Detect which cell encompasses the target text, then output its [x, y] center coordinate. 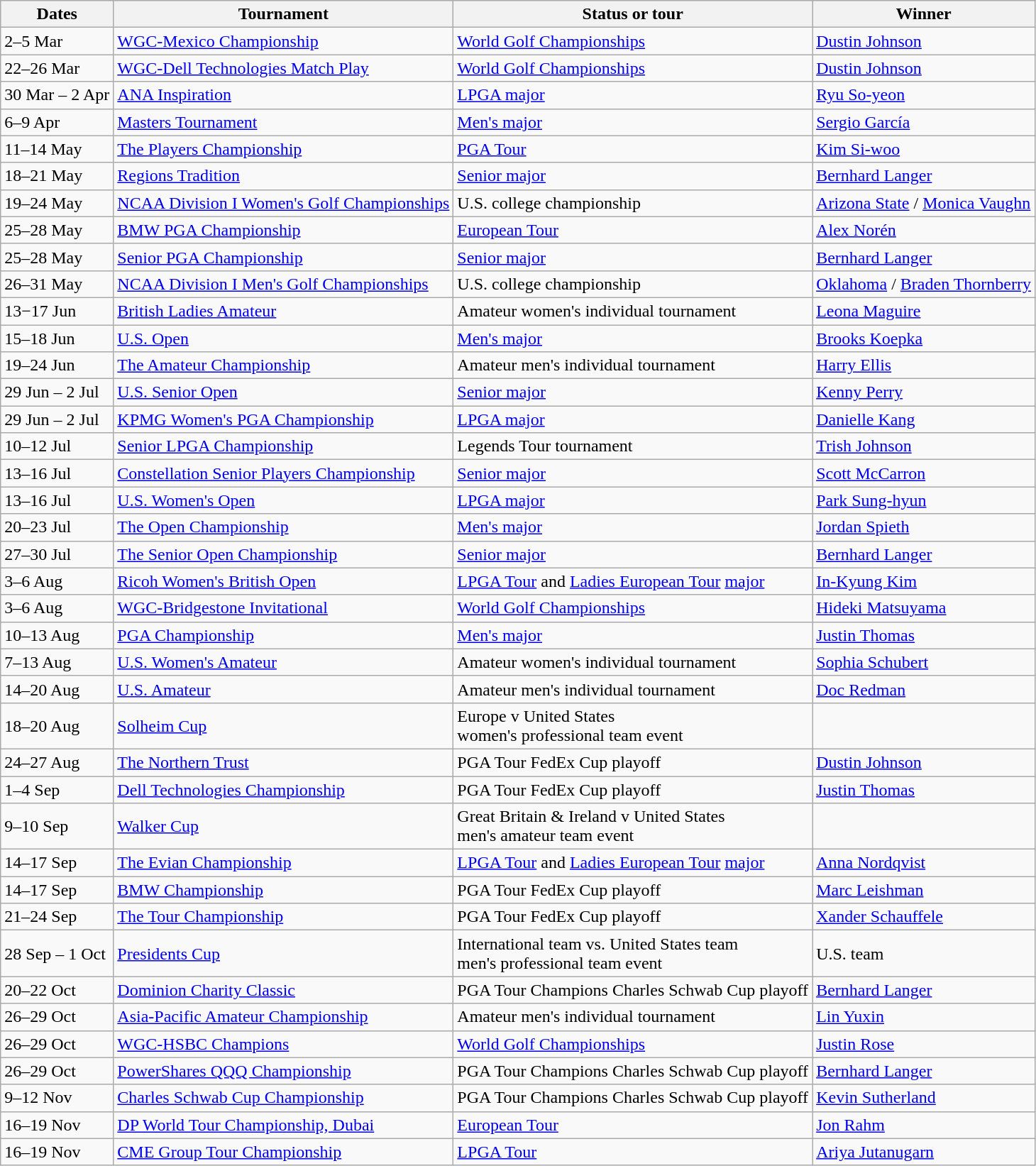
Dell Technologies Championship [284, 790]
Doc Redman [924, 689]
WGC-Dell Technologies Match Play [284, 68]
13−17 Jun [57, 311]
Solheim Cup [284, 725]
Europe v United Stateswomen's professional team event [633, 725]
WGC-HSBC Champions [284, 1044]
18–21 May [57, 176]
Anna Nordqvist [924, 863]
18–20 Aug [57, 725]
U.S. Senior Open [284, 392]
British Ladies Amateur [284, 311]
Sophia Schubert [924, 662]
Walker Cup [284, 826]
Sergio García [924, 122]
Great Britain & Ireland v United Statesmen's amateur team event [633, 826]
19–24 Jun [57, 365]
NCAA Division I Women's Golf Championships [284, 203]
Winner [924, 14]
10–12 Jul [57, 446]
Trish Johnson [924, 446]
WGC-Bridgestone Invitational [284, 608]
U.S. team [924, 954]
U.S. Open [284, 339]
Senior LPGA Championship [284, 446]
19–24 May [57, 203]
Kenny Perry [924, 392]
Ryu So-yeon [924, 95]
Park Sung-hyun [924, 500]
30 Mar – 2 Apr [57, 95]
NCAA Division I Men's Golf Championships [284, 284]
LPGA Tour [633, 1152]
Arizona State / Monica Vaughn [924, 203]
BMW PGA Championship [284, 230]
Ariya Jutanugarn [924, 1152]
Legends Tour tournament [633, 446]
Asia-Pacific Amateur Championship [284, 1017]
BMW Championship [284, 890]
11–14 May [57, 149]
The Players Championship [284, 149]
2–5 Mar [57, 41]
7–13 Aug [57, 662]
The Senior Open Championship [284, 554]
Constellation Senior Players Championship [284, 473]
Kim Si-woo [924, 149]
Leona Maguire [924, 311]
9–12 Nov [57, 1098]
Presidents Cup [284, 954]
The Open Championship [284, 527]
ANA Inspiration [284, 95]
Alex Norén [924, 230]
International team vs. United States teammen's professional team event [633, 954]
15–18 Jun [57, 339]
Lin Yuxin [924, 1017]
26–31 May [57, 284]
WGC-Mexico Championship [284, 41]
CME Group Tour Championship [284, 1152]
The Tour Championship [284, 917]
6–9 Apr [57, 122]
Xander Schauffele [924, 917]
PGA Tour [633, 149]
Harry Ellis [924, 365]
The Evian Championship [284, 863]
20–23 Jul [57, 527]
DP World Tour Championship, Dubai [284, 1125]
10–13 Aug [57, 635]
Dates [57, 14]
Hideki Matsuyama [924, 608]
21–24 Sep [57, 917]
Charles Schwab Cup Championship [284, 1098]
Tournament [284, 14]
28 Sep – 1 Oct [57, 954]
PGA Championship [284, 635]
PowerShares QQQ Championship [284, 1071]
In-Kyung Kim [924, 581]
Regions Tradition [284, 176]
The Amateur Championship [284, 365]
Brooks Koepka [924, 339]
Senior PGA Championship [284, 257]
Scott McCarron [924, 473]
Masters Tournament [284, 122]
Marc Leishman [924, 890]
Status or tour [633, 14]
Danielle Kang [924, 419]
22–26 Mar [57, 68]
1–4 Sep [57, 790]
The Northern Trust [284, 762]
Ricoh Women's British Open [284, 581]
24–27 Aug [57, 762]
9–10 Sep [57, 826]
Jon Rahm [924, 1125]
14–20 Aug [57, 689]
Kevin Sutherland [924, 1098]
U.S. Women's Amateur [284, 662]
Oklahoma / Braden Thornberry [924, 284]
U.S. Amateur [284, 689]
KPMG Women's PGA Championship [284, 419]
27–30 Jul [57, 554]
U.S. Women's Open [284, 500]
Justin Rose [924, 1044]
Jordan Spieth [924, 527]
20–22 Oct [57, 990]
Dominion Charity Classic [284, 990]
